Capture the cell that displays the provided text and extract its (X, Y) central coordinate. 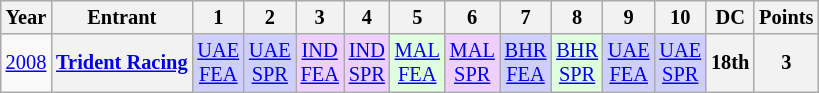
10 (680, 17)
MALFEA (418, 63)
1 (218, 17)
BHRFEA (526, 63)
2 (270, 17)
4 (367, 17)
Points (786, 17)
Year (26, 17)
7 (526, 17)
Trident Racing (122, 63)
INDFEA (320, 63)
2008 (26, 63)
DC (730, 17)
Entrant (122, 17)
MALSPR (472, 63)
BHRSPR (577, 63)
9 (629, 17)
6 (472, 17)
INDSPR (367, 63)
8 (577, 17)
18th (730, 63)
5 (418, 17)
